Identify which cell holds the provided text, then report its (x, y) central coordinate. 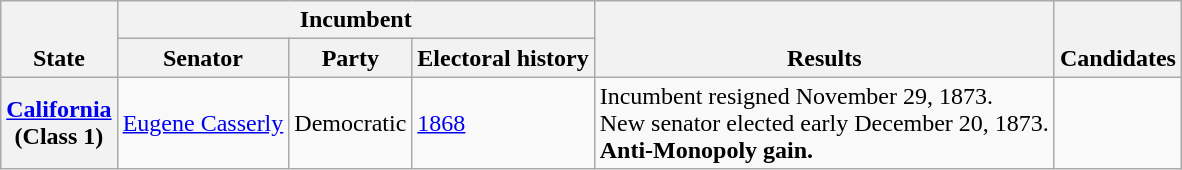
Eugene Casserly (203, 123)
Incumbent (356, 20)
Electoral history (503, 58)
Incumbent resigned November 29, 1873.New senator elected early December 20, 1873.Anti-Monopoly gain. (824, 123)
State (59, 39)
Party (350, 58)
Senator (203, 58)
1868 (503, 123)
Democratic (350, 123)
California(Class 1) (59, 123)
Candidates (1118, 39)
Results (824, 39)
